Output the [x, y] coordinate of the center of the cell containing the given text.  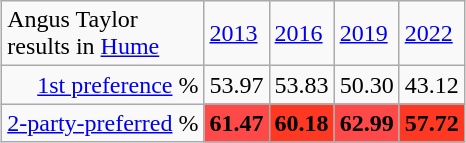
2013 [236, 34]
2-party-preferred % [103, 123]
1st preference % [103, 85]
53.97 [236, 85]
53.83 [302, 85]
2016 [302, 34]
50.30 [366, 85]
60.18 [302, 123]
57.72 [432, 123]
2019 [366, 34]
Angus Taylorresults in Hume [103, 34]
43.12 [432, 85]
2022 [432, 34]
62.99 [366, 123]
61.47 [236, 123]
